Pinpoint the cell where the given text exists, returning its (x, y) midpoint coordinate. 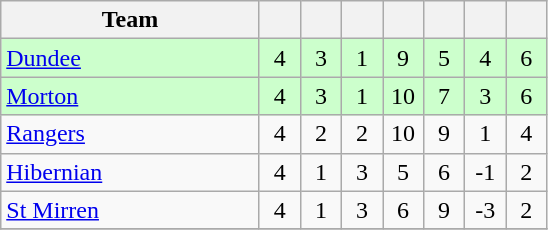
Hibernian (130, 172)
7 (444, 96)
Morton (130, 96)
St Mirren (130, 210)
Team (130, 20)
Rangers (130, 134)
-3 (486, 210)
Dundee (130, 58)
-1 (486, 172)
